Provide the (x, y) coordinate of the cell's center where the given text is located.  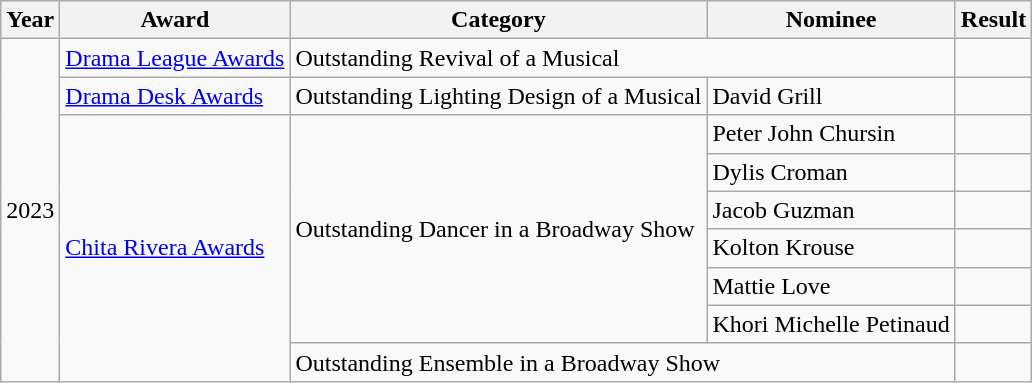
Jacob Guzman (831, 210)
Drama Desk Awards (175, 96)
Nominee (831, 20)
Outstanding Dancer in a Broadway Show (498, 229)
Kolton Krouse (831, 248)
David Grill (831, 96)
Mattie Love (831, 286)
Dylis Croman (831, 172)
Category (498, 20)
Khori Michelle Petinaud (831, 324)
Chita Rivera Awards (175, 248)
2023 (30, 210)
Outstanding Ensemble in a Broadway Show (622, 362)
Drama League Awards (175, 58)
Result (993, 20)
Outstanding Revival of a Musical (622, 58)
Outstanding Lighting Design of a Musical (498, 96)
Year (30, 20)
Peter John Chursin (831, 134)
Award (175, 20)
